Determine the [x, y] coordinate at the center of the cell enclosing the given text.  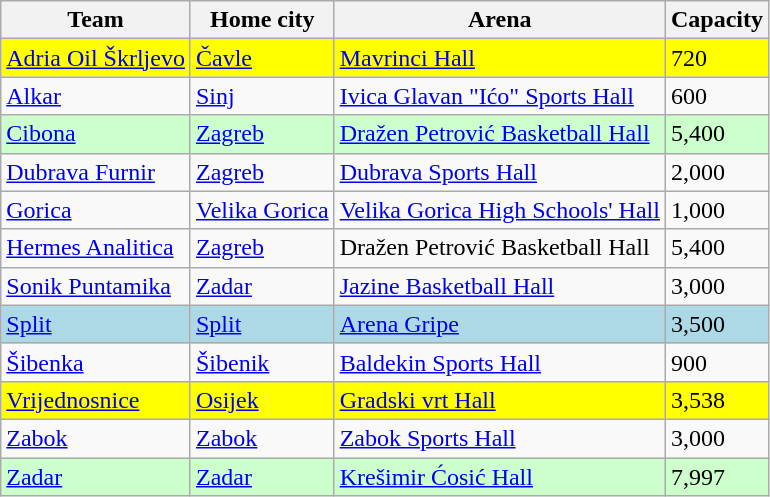
Arena [500, 20]
Home city [262, 20]
Čavle [262, 58]
7,997 [716, 477]
Dubrava Furnir [96, 172]
3,500 [716, 324]
Alkar [96, 96]
Hermes Analitica [96, 248]
1,000 [716, 210]
Osijek [262, 400]
Zabok Sports Hall [500, 438]
Ivica Glavan "Ićo" Sports Hall [500, 96]
Krešimir Ćosić Hall [500, 477]
Velika Gorica High Schools' Hall [500, 210]
Gorica [96, 210]
Arena Gripe [500, 324]
Team [96, 20]
600 [716, 96]
Cibona [96, 134]
Gradski vrt Hall [500, 400]
Sinj [262, 96]
Velika Gorica [262, 210]
Capacity [716, 20]
900 [716, 362]
Šibenik [262, 362]
Šibenka [96, 362]
3,538 [716, 400]
2,000 [716, 172]
Vrijednosnice [96, 400]
Adria Oil Škrljevo [96, 58]
Mavrinci Hall [500, 58]
Jazine Basketball Hall [500, 286]
Baldekin Sports Hall [500, 362]
720 [716, 58]
Dubrava Sports Hall [500, 172]
Sonik Puntamika [96, 286]
